Locate the cell with the specified text and output its (X, Y) center coordinate. 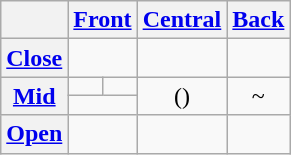
Central (182, 20)
Back (258, 20)
Close (34, 58)
~ (258, 96)
Open (34, 134)
() (182, 96)
Mid (34, 96)
Front (102, 20)
